Pinpoint the cell where the given text exists, returning its (X, Y) midpoint coordinate. 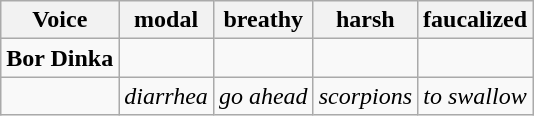
faucalized (476, 20)
scorpions (365, 96)
Voice (60, 20)
go ahead (263, 96)
to swallow (476, 96)
harsh (365, 20)
breathy (263, 20)
diarrhea (166, 96)
modal (166, 20)
Bor Dinka (60, 58)
